Locate the cell with the specified text and output its [X, Y] center coordinate. 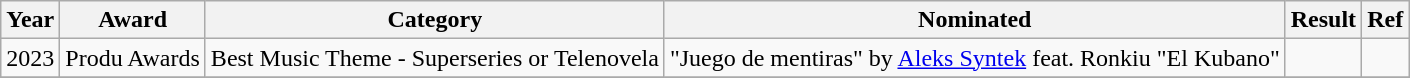
Nominated [974, 20]
Produ Awards [133, 58]
2023 [30, 58]
Category [434, 20]
Ref [1386, 20]
Best Music Theme - Superseries or Telenovela [434, 58]
Year [30, 20]
Result [1323, 20]
"Juego de mentiras" by Aleks Syntek feat. Ronkiu "El Kubano" [974, 58]
Award [133, 20]
